From the cell containing the given text, extract its center point as [x, y] coordinate. 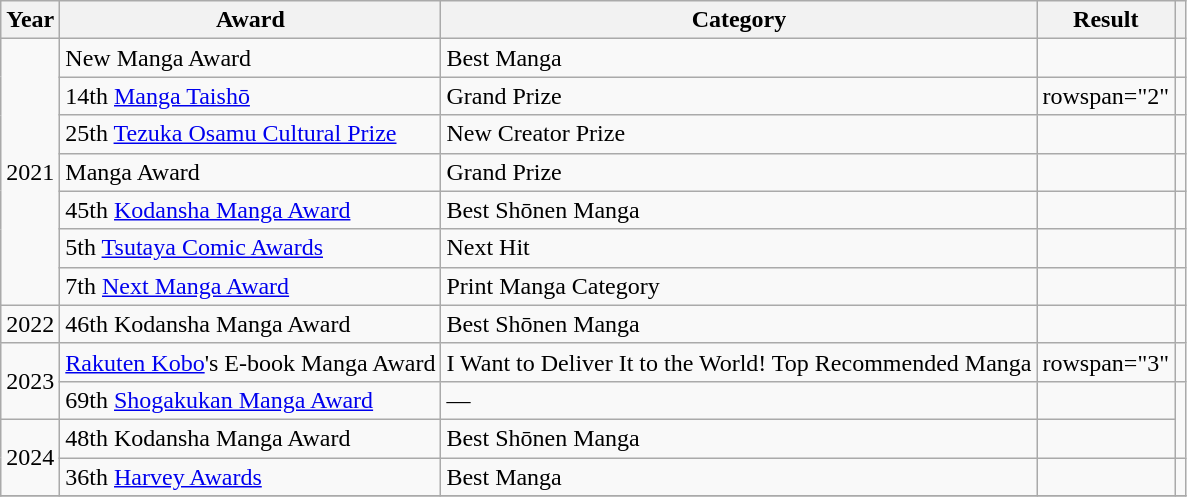
48th Kodansha Manga Award [250, 438]
7th Next Manga Award [250, 286]
2024 [30, 457]
46th Kodansha Manga Award [250, 324]
Rakuten Kobo's E-book Manga Award [250, 362]
25th Tezuka Osamu Cultural Prize [250, 134]
36th Harvey Awards [250, 477]
rowspan="3" [1106, 362]
New Manga Award [250, 58]
2021 [30, 172]
5th Tsutaya Comic Awards [250, 248]
Next Hit [739, 248]
Award [250, 20]
Result [1106, 20]
Print Manga Category [739, 286]
Manga Award [250, 172]
New Creator Prize [739, 134]
45th Kodansha Manga Award [250, 210]
69th Shogakukan Manga Award [250, 400]
2023 [30, 381]
I Want to Deliver It to the World! Top Recommended Manga [739, 362]
2022 [30, 324]
rowspan="2" [1106, 96]
— [739, 400]
14th Manga Taishō [250, 96]
Category [739, 20]
Year [30, 20]
